Pinpoint the cell where the given text exists, returning its (X, Y) midpoint coordinate. 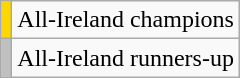
All-Ireland champions (126, 20)
All-Ireland runners-up (126, 58)
